Scan for the cell matching the given text and deliver its [x, y] coordinate at center. 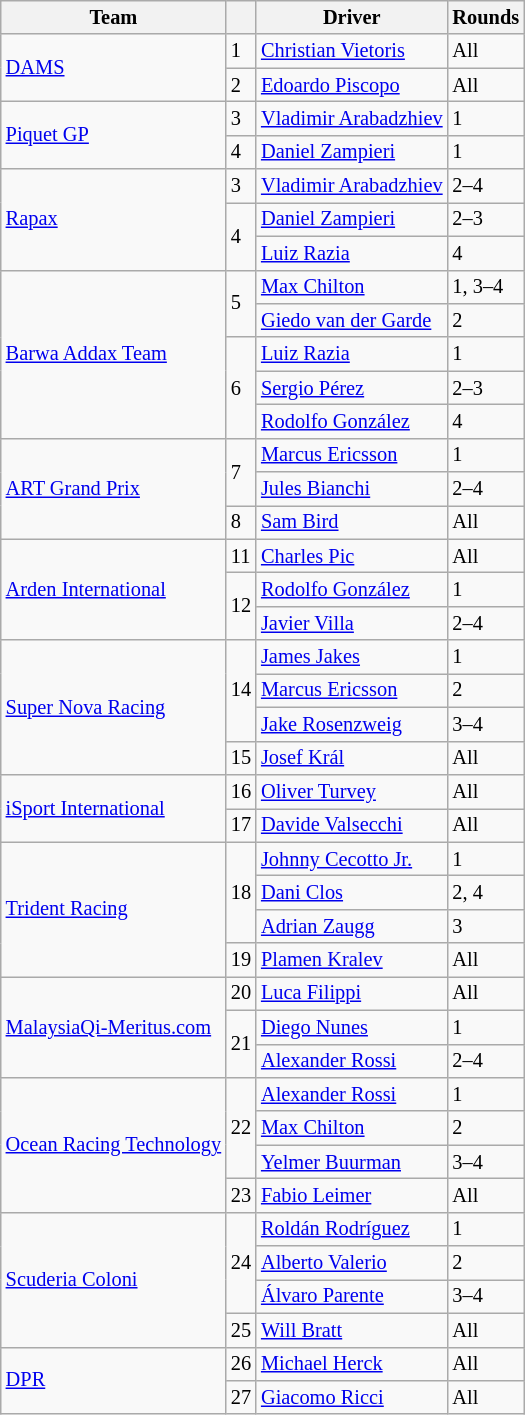
Edoardo Piscopo [352, 85]
Oliver Turvey [352, 791]
Javier Villa [352, 623]
Barwa Addax Team [114, 354]
Jake Rosenzweig [352, 724]
16 [241, 791]
Scuderia Coloni [114, 1280]
Luca Filippi [352, 993]
Giedo van der Garde [352, 320]
2, 4 [486, 892]
Álvaro Parente [352, 1296]
15 [241, 758]
21 [241, 1044]
11 [241, 556]
James Jakes [352, 657]
Sergio Pérez [352, 388]
8 [241, 522]
DAMS [114, 68]
Johnny Cecotto Jr. [352, 859]
12 [241, 606]
Jules Bianchi [352, 489]
Roldán Rodríguez [352, 1229]
22 [241, 1128]
5 [241, 304]
1, 3–4 [486, 287]
Adrian Zaugg [352, 926]
17 [241, 825]
Arden International [114, 590]
18 [241, 892]
Fabio Leimer [352, 1195]
Josef Král [352, 758]
7 [241, 472]
Will Bratt [352, 1330]
27 [241, 1397]
14 [241, 690]
23 [241, 1195]
MalaysiaQi-Meritus.com [114, 1026]
Sam Bird [352, 522]
24 [241, 1262]
Alberto Valerio [352, 1263]
Yelmer Buurman [352, 1162]
Super Nova Racing [114, 708]
Plamen Kralev [352, 960]
Giacomo Ricci [352, 1397]
19 [241, 960]
Dani Clos [352, 892]
25 [241, 1330]
Christian Vietoris [352, 51]
iSport International [114, 808]
Michael Herck [352, 1364]
20 [241, 993]
Piquet GP [114, 134]
6 [241, 388]
Diego Nunes [352, 1027]
Rounds [486, 17]
ART Grand Prix [114, 488]
DPR [114, 1380]
Driver [352, 17]
Charles Pic [352, 556]
Ocean Racing Technology [114, 1144]
Rapax [114, 220]
Trident Racing [114, 910]
Davide Valsecchi [352, 825]
26 [241, 1364]
Team [114, 17]
